Detect which cell encompasses the target text, then output its (x, y) center coordinate. 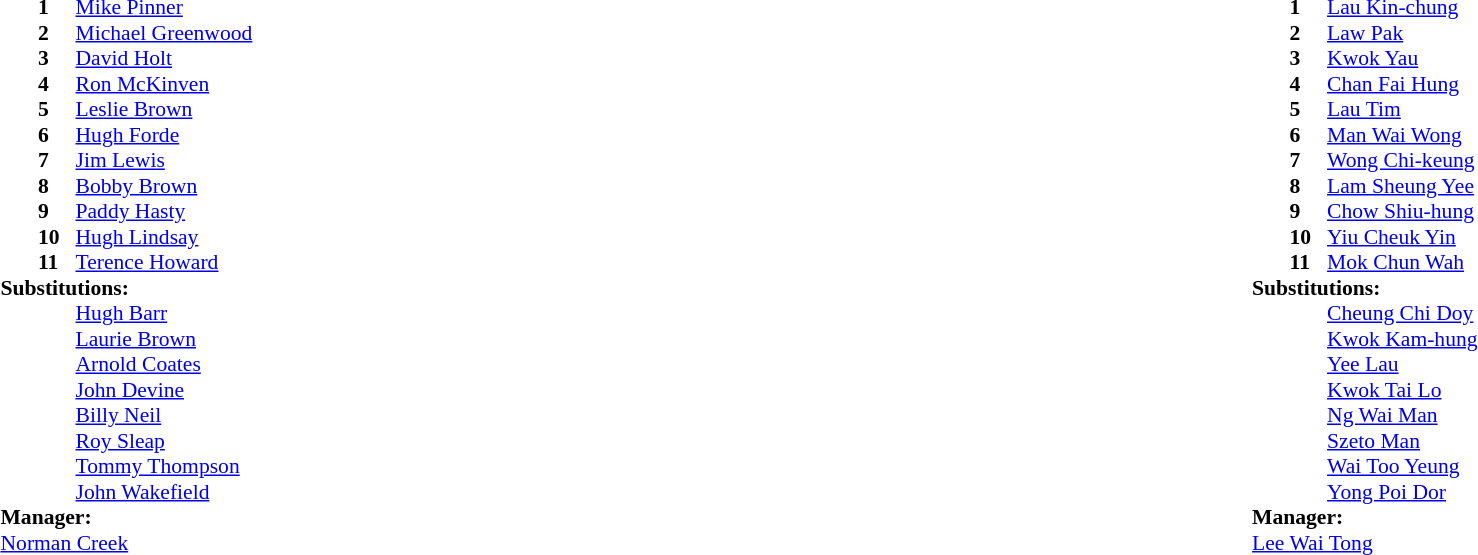
Hugh Lindsay (164, 237)
Paddy Hasty (164, 211)
Wai Too Yeung (1402, 467)
Chow Shiu-hung (1402, 211)
Hugh Barr (164, 313)
Law Pak (1402, 33)
Kwok Kam-hung (1402, 339)
Lau Tim (1402, 109)
David Holt (164, 59)
Man Wai Wong (1402, 135)
Yong Poi Dor (1402, 492)
Kwok Yau (1402, 59)
Roy Sleap (164, 441)
Cheung Chi Doy (1402, 313)
Kwok Tai Lo (1402, 390)
John Devine (164, 390)
Terence Howard (164, 263)
John Wakefield (164, 492)
Lam Sheung Yee (1402, 186)
Jim Lewis (164, 161)
Chan Fai Hung (1402, 84)
Michael Greenwood (164, 33)
Bobby Brown (164, 186)
Billy Neil (164, 415)
Hugh Forde (164, 135)
Laurie Brown (164, 339)
Arnold Coates (164, 365)
Tommy Thompson (164, 467)
Ron McKinven (164, 84)
Ng Wai Man (1402, 415)
Leslie Brown (164, 109)
Mok Chun Wah (1402, 263)
Yiu Cheuk Yin (1402, 237)
Szeto Man (1402, 441)
Wong Chi-keung (1402, 161)
Yee Lau (1402, 365)
